Extract the [x, y] coordinate from the center of the cell holding the provided text.  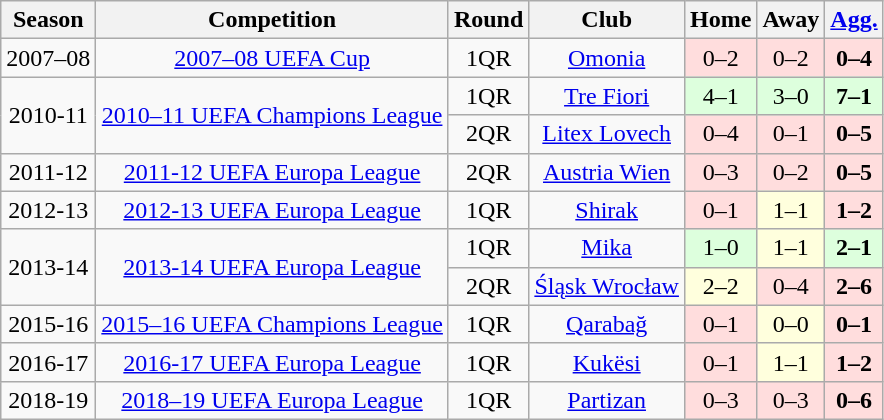
Śląsk Wrocław [607, 286]
2015-16 [48, 324]
Shirak [607, 210]
2011-12 [48, 172]
Partizan [607, 400]
Tre Fiori [607, 96]
Club [607, 20]
Litex Lovech [607, 134]
2010–11 UEFA Champions League [272, 115]
2–6 [854, 286]
Kukësi [607, 362]
2015–16 UEFA Champions League [272, 324]
7–1 [854, 96]
0–0 [791, 324]
4–1 [720, 96]
Austria Wien [607, 172]
2013-14 [48, 267]
2016-17 [48, 362]
2010-11 [48, 115]
2–1 [854, 248]
2011-12 UEFA Europa League [272, 172]
2012-13 [48, 210]
2016-17 UEFA Europa League [272, 362]
Away [791, 20]
Season [48, 20]
1–0 [720, 248]
2007–08 [48, 58]
2007–08 UEFA Cup [272, 58]
Qarabağ [607, 324]
0–6 [854, 400]
2018-19 [48, 400]
Competition [272, 20]
3–0 [791, 96]
Mika [607, 248]
Omonia [607, 58]
2012-13 UEFA Europa League [272, 210]
Home [720, 20]
Agg. [854, 20]
2018–19 UEFA Europa League [272, 400]
Round [488, 20]
2–2 [720, 286]
2013-14 UEFA Europa League [272, 267]
